Return the (X, Y) coordinate for the center point of the cell that contains the specified text.  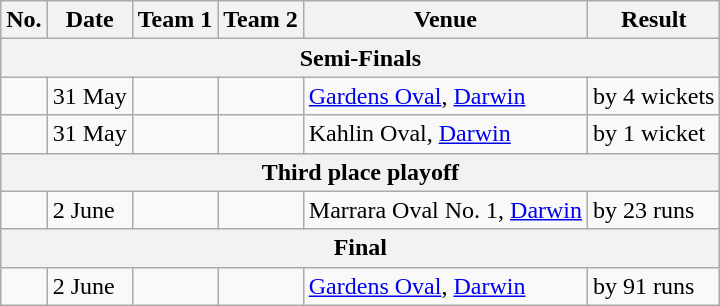
by 91 runs (654, 286)
Semi-Finals (360, 58)
Team 1 (175, 20)
by 23 runs (654, 210)
Final (360, 248)
by 1 wicket (654, 134)
Third place playoff (360, 172)
No. (24, 20)
by 4 wickets (654, 96)
Result (654, 20)
Marrara Oval No. 1, Darwin (445, 210)
Date (90, 20)
Team 2 (261, 20)
Venue (445, 20)
Kahlin Oval, Darwin (445, 134)
